Provide the (X, Y) coordinate of the cell's center where the given text is located.  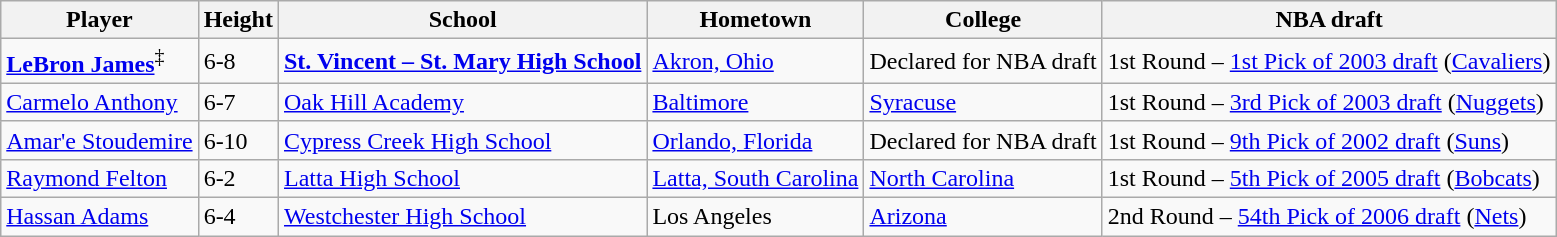
LeBron James‡ (100, 62)
1st Round – 1st Pick of 2003 draft (Cavaliers) (1329, 62)
Los Angeles (756, 217)
Latta, South Carolina (756, 178)
Cypress Creek High School (462, 140)
Arizona (983, 217)
2nd Round – 54th Pick of 2006 draft (Nets) (1329, 217)
Hassan Adams (100, 217)
Raymond Felton (100, 178)
North Carolina (983, 178)
Oak Hill Academy (462, 102)
School (462, 20)
Baltimore (756, 102)
Akron, Ohio (756, 62)
Carmelo Anthony (100, 102)
Height (238, 20)
1st Round – 3rd Pick of 2003 draft (Nuggets) (1329, 102)
6-8 (238, 62)
1st Round – 9th Pick of 2002 draft (Suns) (1329, 140)
Player (100, 20)
1st Round – 5th Pick of 2005 draft (Bobcats) (1329, 178)
6-4 (238, 217)
NBA draft (1329, 20)
6-10 (238, 140)
Amar'e Stoudemire (100, 140)
St. Vincent – St. Mary High School (462, 62)
Orlando, Florida (756, 140)
6-2 (238, 178)
6-7 (238, 102)
Hometown (756, 20)
Latta High School (462, 178)
College (983, 20)
Syracuse (983, 102)
Westchester High School (462, 217)
